Scan for the cell matching the given text and deliver its (X, Y) coordinate at center. 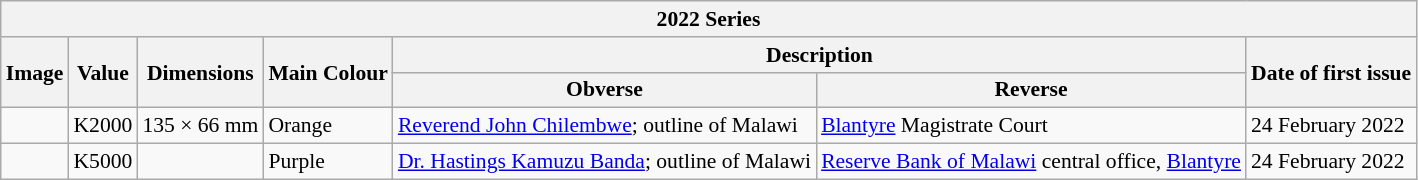
Main Colour (328, 72)
Reverse (1031, 90)
135 × 66 mm (200, 126)
Orange (328, 126)
Image (35, 72)
Date of first issue (1331, 72)
Description (820, 55)
Blantyre Magistrate Court (1031, 126)
2022 Series (708, 19)
Dimensions (200, 72)
Reserve Bank of Malawi central office, Blantyre (1031, 162)
Dr. Hastings Kamuzu Banda; outline of Malawi (604, 162)
Reverend John Chilembwe; outline of Malawi (604, 126)
K5000 (102, 162)
K2000 (102, 126)
Value (102, 72)
Obverse (604, 90)
Purple (328, 162)
